Provide the (X, Y) coordinate of the cell's center where the given text is located.  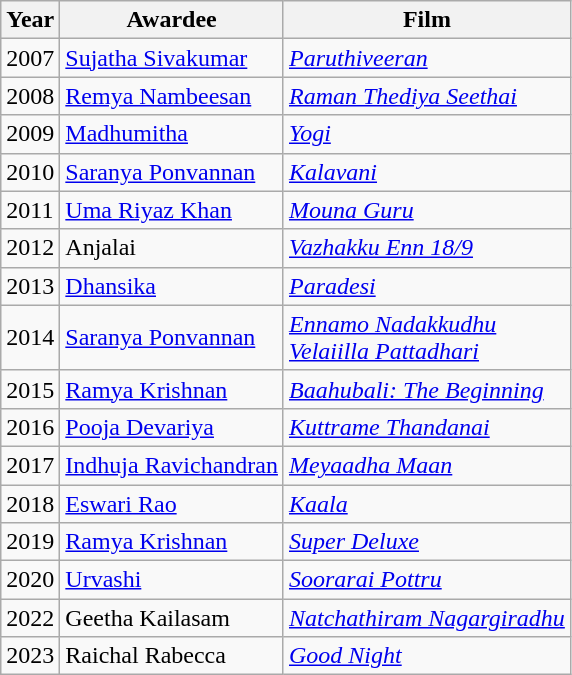
2020 (30, 580)
Madhumitha (172, 134)
Raman Thediya Seethai (426, 96)
Awardee (172, 20)
Dhansika (172, 286)
Mouna Guru (426, 210)
Yogi (426, 134)
2016 (30, 427)
Sujatha Sivakumar (172, 58)
2019 (30, 542)
Baahubali: The Beginning (426, 389)
2013 (30, 286)
2014 (30, 338)
Paruthiveeran (426, 58)
Anjalai (172, 248)
2017 (30, 465)
2015 (30, 389)
2022 (30, 618)
2011 (30, 210)
Year (30, 20)
Eswari Rao (172, 503)
Meyaadha Maan (426, 465)
Urvashi (172, 580)
Pooja Devariya (172, 427)
Uma Riyaz Khan (172, 210)
Super Deluxe (426, 542)
2010 (30, 172)
Kalavani (426, 172)
Kuttrame Thandanai (426, 427)
Remya Nambeesan (172, 96)
Soorarai Pottru (426, 580)
Kaala (426, 503)
Paradesi (426, 286)
Indhuja Ravichandran (172, 465)
2018 (30, 503)
2023 (30, 656)
2009 (30, 134)
2012 (30, 248)
Raichal Rabecca (172, 656)
Film (426, 20)
Natchathiram Nagargiradhu (426, 618)
Vazhakku Enn 18/9 (426, 248)
Geetha Kailasam (172, 618)
2008 (30, 96)
2007 (30, 58)
Good Night (426, 656)
Ennamo NadakkudhuVelaiilla Pattadhari (426, 338)
